Find where the given text appears and provide that cell's center as (x, y) coordinate. 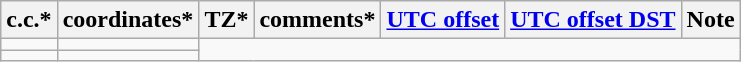
Note (710, 20)
TZ* (226, 20)
UTC offset (443, 20)
c.c.* (29, 20)
coordinates* (128, 20)
comments* (318, 20)
UTC offset DST (593, 20)
